Determine the [x, y] coordinate at the center of the cell enclosing the given text.  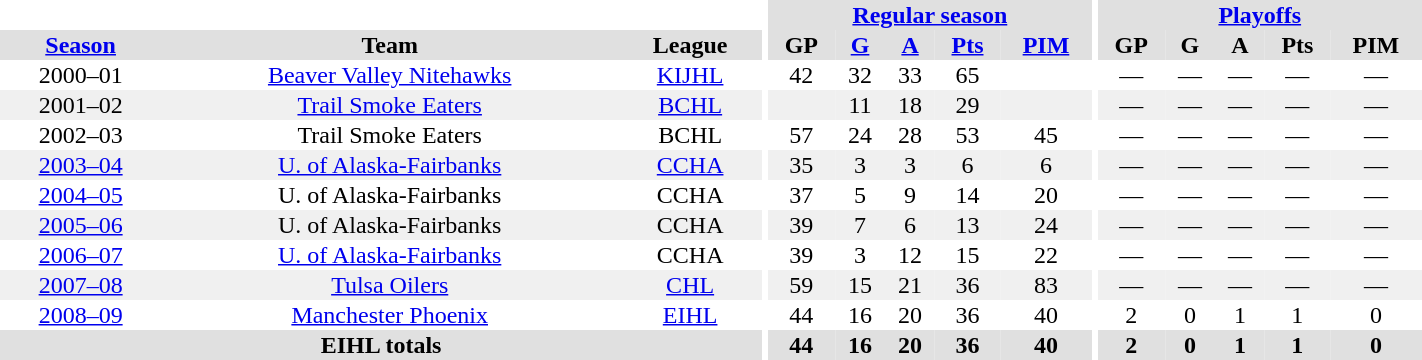
EIHL [690, 315]
EIHL totals [381, 345]
2005–06 [80, 225]
Beaver Valley Nitehawks [390, 75]
5 [860, 195]
Tulsa Oilers [390, 285]
35 [802, 165]
18 [910, 105]
21 [910, 285]
League [690, 45]
2001–02 [80, 105]
2004–05 [80, 195]
33 [910, 75]
11 [860, 105]
42 [802, 75]
Team [390, 45]
2008–09 [80, 315]
Playoffs [1260, 15]
Manchester Phoenix [390, 315]
2006–07 [80, 255]
45 [1046, 135]
CHL [690, 285]
KIJHL [690, 75]
13 [968, 225]
65 [968, 75]
83 [1046, 285]
2007–08 [80, 285]
37 [802, 195]
2003–04 [80, 165]
7 [860, 225]
28 [910, 135]
12 [910, 255]
14 [968, 195]
9 [910, 195]
Regular season [930, 15]
57 [802, 135]
Season [80, 45]
32 [860, 75]
29 [968, 105]
59 [802, 285]
2000–01 [80, 75]
53 [968, 135]
2002–03 [80, 135]
22 [1046, 255]
